Search for the cell housing the specified text and yield its (X, Y) center coordinate. 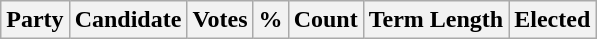
Votes (220, 20)
Term Length (436, 20)
Candidate (128, 20)
Elected (552, 20)
Count (326, 20)
Party (35, 20)
% (270, 20)
